Return the (X, Y) coordinate for the center point of the cell that contains the specified text.  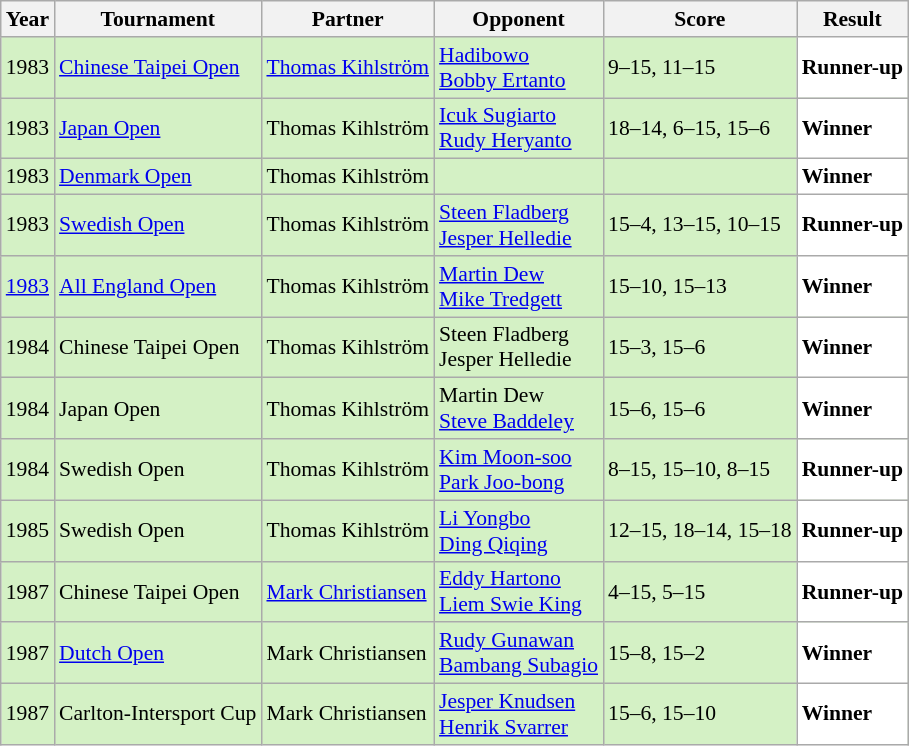
Kim Moon-soo Park Joo-bong (518, 470)
Partner (348, 19)
15–8, 15–2 (700, 654)
Hadibowo Bobby Ertanto (518, 68)
1985 (28, 530)
Denmark Open (158, 177)
Year (28, 19)
Li Yongbo Ding Qiqing (518, 530)
All England Open (158, 286)
8–15, 15–10, 8–15 (700, 470)
12–15, 18–14, 15–18 (700, 530)
Tournament (158, 19)
Carlton-Intersport Cup (158, 714)
15–6, 15–6 (700, 408)
Martin Dew Steve Baddeley (518, 408)
Eddy Hartono Liem Swie King (518, 592)
Martin Dew Mike Tredgett (518, 286)
18–14, 6–15, 15–6 (700, 128)
4–15, 5–15 (700, 592)
15–6, 15–10 (700, 714)
Jesper Knudsen Henrik Svarrer (518, 714)
Result (852, 19)
Score (700, 19)
15–10, 15–13 (700, 286)
Icuk Sugiarto Rudy Heryanto (518, 128)
15–4, 13–15, 10–15 (700, 226)
9–15, 11–15 (700, 68)
Dutch Open (158, 654)
Rudy Gunawan Bambang Subagio (518, 654)
Opponent (518, 19)
15–3, 15–6 (700, 348)
